Return the [x, y] coordinate for the center point of the cell that contains the specified text.  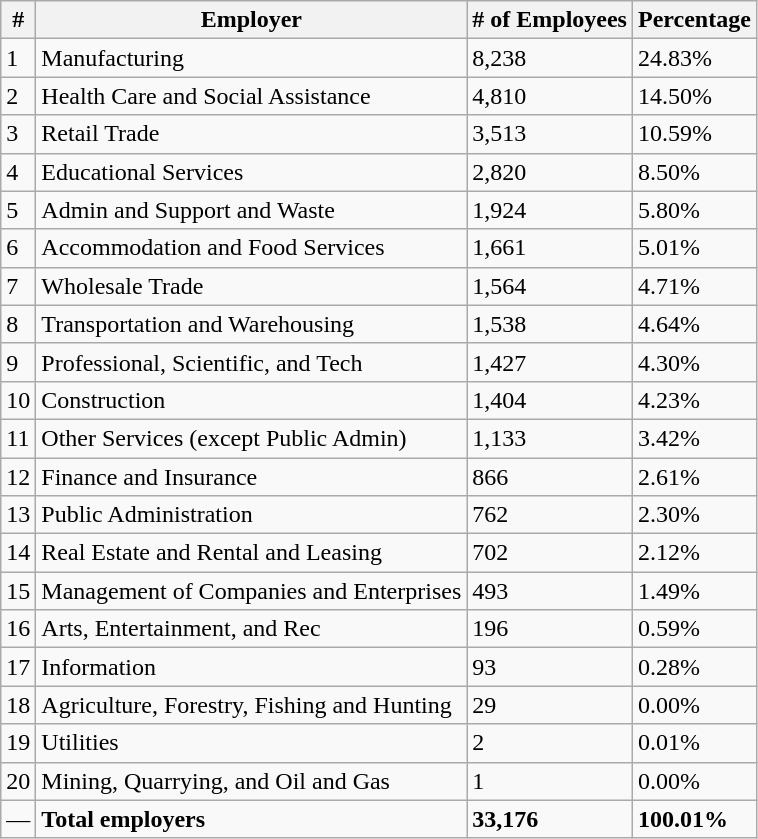
Accommodation and Food Services [252, 248]
# [18, 20]
Public Administration [252, 515]
702 [550, 553]
20 [18, 781]
2.30% [694, 515]
10 [18, 400]
0.59% [694, 629]
Wholesale Trade [252, 286]
5 [18, 210]
8,238 [550, 58]
12 [18, 477]
11 [18, 438]
9 [18, 362]
5.01% [694, 248]
8 [18, 324]
Agriculture, Forestry, Fishing and Hunting [252, 705]
Construction [252, 400]
19 [18, 743]
Transportation and Warehousing [252, 324]
Utilities [252, 743]
Professional, Scientific, and Tech [252, 362]
17 [18, 667]
100.01% [694, 819]
1,133 [550, 438]
Real Estate and Rental and Leasing [252, 553]
1,538 [550, 324]
866 [550, 477]
Employer [252, 20]
Percentage [694, 20]
Manufacturing [252, 58]
Health Care and Social Assistance [252, 96]
1,564 [550, 286]
493 [550, 591]
2.61% [694, 477]
13 [18, 515]
0.28% [694, 667]
10.59% [694, 134]
4.23% [694, 400]
8.50% [694, 172]
14 [18, 553]
5.80% [694, 210]
Management of Companies and Enterprises [252, 591]
Retail Trade [252, 134]
1,427 [550, 362]
1,661 [550, 248]
1,924 [550, 210]
4.30% [694, 362]
Finance and Insurance [252, 477]
Information [252, 667]
4 [18, 172]
1,404 [550, 400]
Total employers [252, 819]
Mining, Quarrying, and Oil and Gas [252, 781]
1.49% [694, 591]
3,513 [550, 134]
762 [550, 515]
93 [550, 667]
Other Services (except Public Admin) [252, 438]
4.64% [694, 324]
7 [18, 286]
2.12% [694, 553]
0.01% [694, 743]
196 [550, 629]
14.50% [694, 96]
Arts, Entertainment, and Rec [252, 629]
18 [18, 705]
16 [18, 629]
29 [550, 705]
3 [18, 134]
— [18, 819]
# of Employees [550, 20]
4.71% [694, 286]
Educational Services [252, 172]
3.42% [694, 438]
6 [18, 248]
33,176 [550, 819]
4,810 [550, 96]
Admin and Support and Waste [252, 210]
2,820 [550, 172]
15 [18, 591]
24.83% [694, 58]
